Determine the (x, y) coordinate at the center of the cell enclosing the given text.  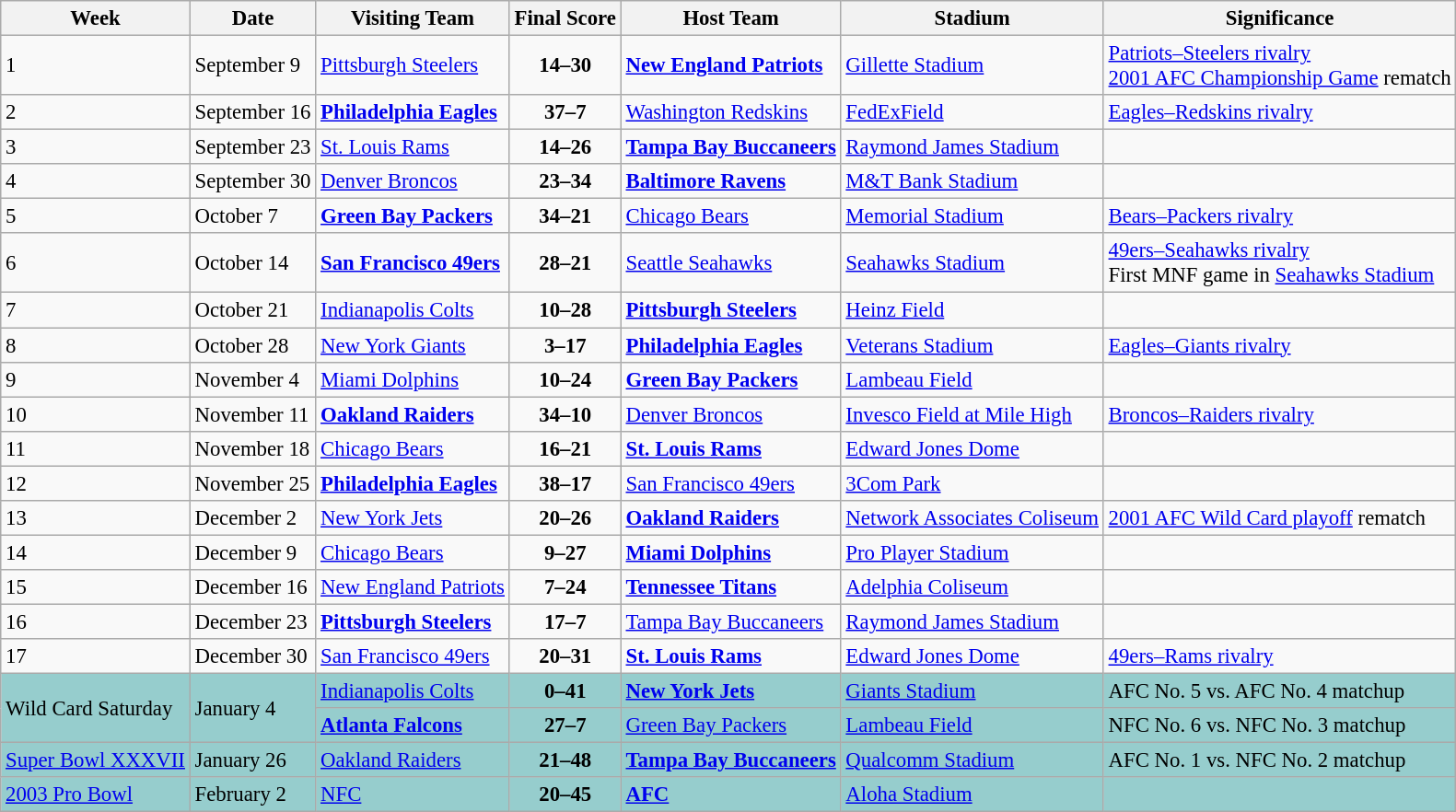
Final Score (565, 18)
15 (96, 587)
17–7 (565, 621)
Bears–Packers rivalry (1280, 216)
December 30 (252, 656)
16–21 (565, 448)
2003 Pro Bowl (96, 795)
Qualcomm Stadium (973, 760)
Seahawks Stadium (973, 263)
Eagles–Giants rivalry (1280, 345)
49ers–Rams rivalry (1280, 656)
34–21 (565, 216)
December 2 (252, 518)
Wild Card Saturday (96, 709)
November 18 (252, 448)
10–28 (565, 310)
23–34 (565, 181)
3–17 (565, 345)
34–10 (565, 414)
14–26 (565, 147)
Eagles–Redskins rivalry (1280, 112)
Memorial Stadium (973, 216)
Date (252, 18)
Significance (1280, 18)
37–7 (565, 112)
9–27 (565, 552)
Veterans Stadium (973, 345)
February 2 (252, 795)
FedExField (973, 112)
Baltimore Ravens (731, 181)
October 21 (252, 310)
Gillette Stadium (973, 66)
8 (96, 345)
January 26 (252, 760)
13 (96, 518)
4 (96, 181)
21–48 (565, 760)
0–41 (565, 691)
Broncos–Raiders rivalry (1280, 414)
AFC (731, 795)
38–17 (565, 483)
3Com Park (973, 483)
Aloha Stadium (973, 795)
Atlanta Falcons (413, 725)
49ers–Seahawks rivalryFirst MNF game in Seahawks Stadium (1280, 263)
December 16 (252, 587)
Tennessee Titans (731, 587)
10–24 (565, 379)
20–45 (565, 795)
NFC No. 6 vs. NFC No. 3 matchup (1280, 725)
New York Giants (413, 345)
October 7 (252, 216)
Week (96, 18)
October 14 (252, 263)
3 (96, 147)
14 (96, 552)
Host Team (731, 18)
NFC (413, 795)
12 (96, 483)
Stadium (973, 18)
14–30 (565, 66)
9 (96, 379)
September 16 (252, 112)
January 4 (252, 709)
Invesco Field at Mile High (973, 414)
AFC No. 1 vs. NFC No. 2 matchup (1280, 760)
11 (96, 448)
20–31 (565, 656)
October 28 (252, 345)
20–26 (565, 518)
Visiting Team (413, 18)
27–7 (565, 725)
16 (96, 621)
6 (96, 263)
Seattle Seahawks (731, 263)
Adelphia Coliseum (973, 587)
17 (96, 656)
Washington Redskins (731, 112)
1 (96, 66)
AFC No. 5 vs. AFC No. 4 matchup (1280, 691)
2 (96, 112)
28–21 (565, 263)
Patriots–Steelers rivalry2001 AFC Championship Game rematch (1280, 66)
7–24 (565, 587)
December 9 (252, 552)
7 (96, 310)
December 23 (252, 621)
Network Associates Coliseum (973, 518)
September 23 (252, 147)
November 4 (252, 379)
Pro Player Stadium (973, 552)
Super Bowl XXXVII (96, 760)
M&T Bank Stadium (973, 181)
Heinz Field (973, 310)
November 11 (252, 414)
2001 AFC Wild Card playoff rematch (1280, 518)
5 (96, 216)
November 25 (252, 483)
Giants Stadium (973, 691)
September 30 (252, 181)
September 9 (252, 66)
10 (96, 414)
